Capture the cell that displays the provided text and extract its (X, Y) central coordinate. 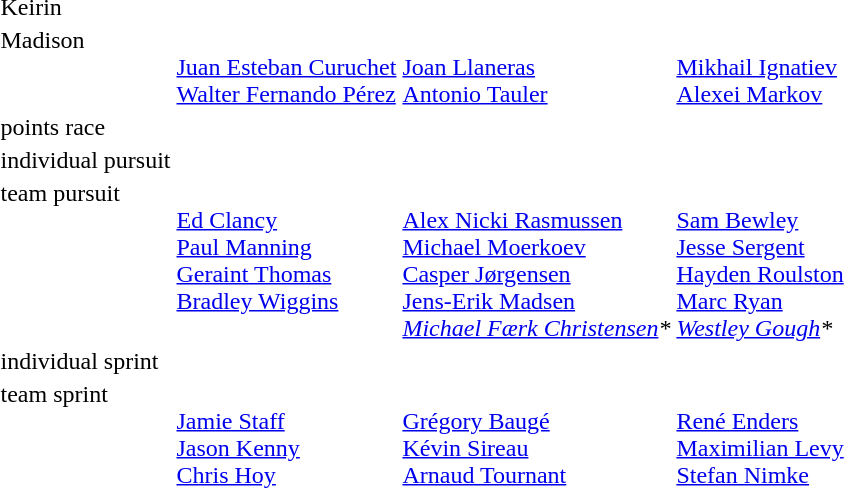
Alex Nicki RasmussenMichael MoerkoevCasper JørgensenJens-Erik MadsenMichael Færk Christensen* (536, 260)
Joan LlanerasAntonio Tauler (536, 67)
Ed ClancyPaul ManningGeraint ThomasBradley Wiggins (286, 260)
Juan Esteban CuruchetWalter Fernando Pérez (286, 67)
